Identify which cell holds the provided text, then report its (x, y) central coordinate. 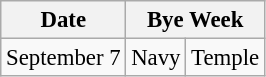
Navy (156, 58)
September 7 (64, 58)
Date (64, 20)
Temple (226, 58)
Bye Week (196, 20)
